Locate the cell with the specified text and output its [x, y] center coordinate. 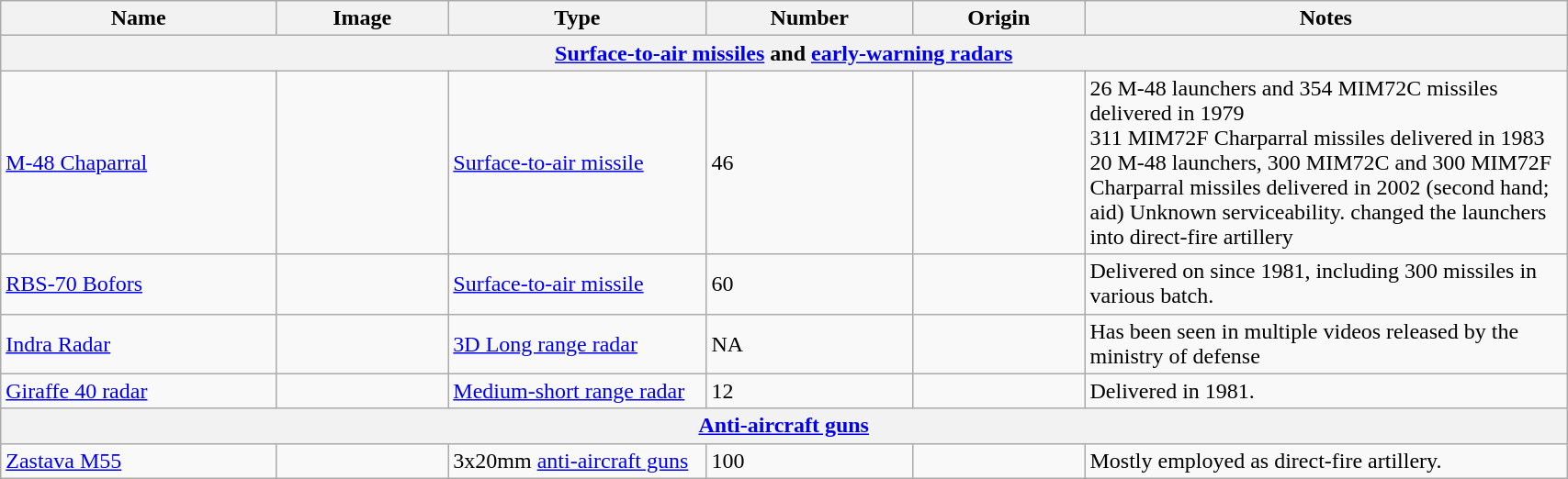
Giraffe 40 radar [139, 391]
Notes [1326, 18]
M-48 Chaparral [139, 162]
3x20mm anti-aircraft guns [577, 461]
Name [139, 18]
Number [810, 18]
12 [810, 391]
Surface-to-air missiles and early-warning radars [784, 53]
Type [577, 18]
RBS-70 Bofors [139, 284]
Has been seen in multiple videos released by the ministry of defense [1326, 343]
100 [810, 461]
Anti-aircraft guns [784, 426]
Delivered in 1981. [1326, 391]
Image [362, 18]
Zastava M55 [139, 461]
NA [810, 343]
Mostly employed as direct-fire artillery. [1326, 461]
60 [810, 284]
Delivered on since 1981, including 300 missiles in various batch. [1326, 284]
Medium-short range radar [577, 391]
Origin [999, 18]
Indra Radar [139, 343]
3D Long range radar [577, 343]
46 [810, 162]
